Extract the [x, y] coordinate from the center of the cell holding the provided text.  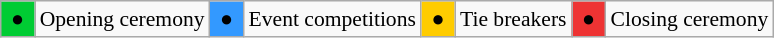
Opening ceremony [122, 19]
Closing ceremony [690, 19]
Tie breakers [514, 19]
Event competitions [332, 19]
